Find where the given text appears and provide that cell's center as (X, Y) coordinate. 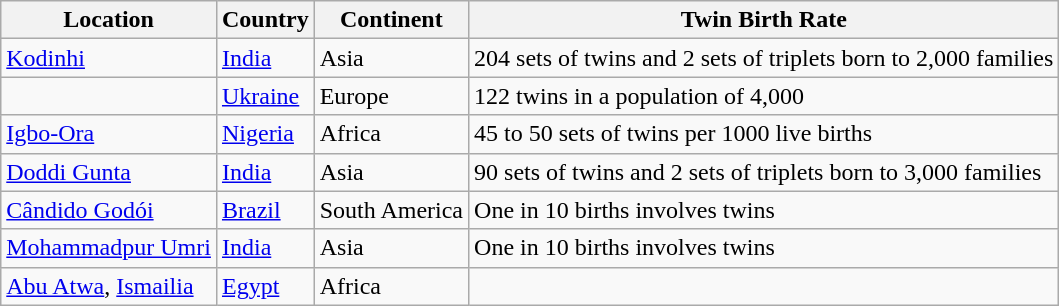
Country (265, 20)
Cândido Godói (109, 210)
45 to 50 sets of twins per 1000 live births (764, 134)
Nigeria (265, 134)
South America (391, 210)
Twin Birth Rate (764, 20)
122 twins in a population of 4,000 (764, 96)
90 sets of twins and 2 sets of triplets born to 3,000 families (764, 172)
Kodinhi (109, 58)
Mohammadpur Umri (109, 248)
Egypt (265, 286)
Igbo-Ora (109, 134)
Abu Atwa, Ismailia (109, 286)
Doddi Gunta (109, 172)
Ukraine (265, 96)
Brazil (265, 210)
Continent (391, 20)
204 sets of twins and 2 sets of triplets born to 2,000 families (764, 58)
Location (109, 20)
Europe (391, 96)
